Identify which cell holds the provided text, then report its [X, Y] central coordinate. 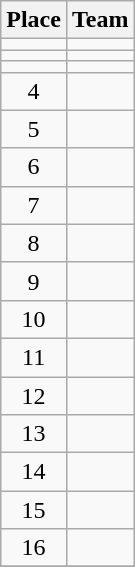
Place [34, 20]
12 [34, 395]
6 [34, 167]
16 [34, 548]
7 [34, 205]
4 [34, 91]
11 [34, 357]
8 [34, 243]
5 [34, 129]
10 [34, 319]
9 [34, 281]
14 [34, 472]
Team [100, 20]
15 [34, 510]
13 [34, 434]
